Detect which cell encompasses the target text, then output its [x, y] center coordinate. 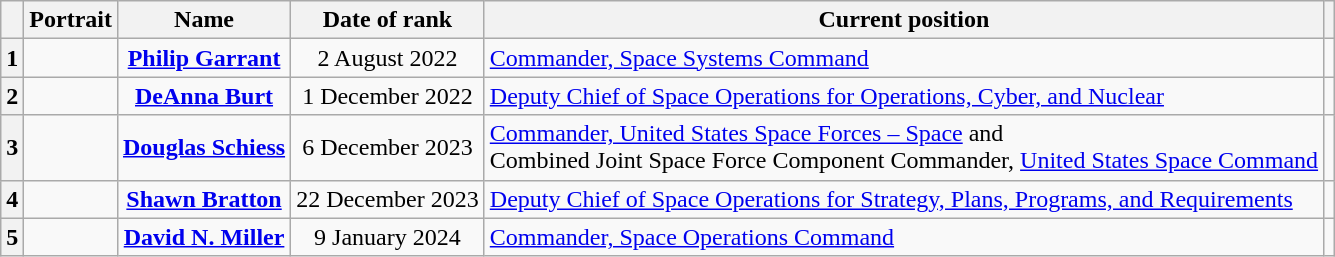
Portrait [71, 20]
2 August 2022 [388, 58]
Name [204, 20]
1 [12, 58]
4 [12, 199]
5 [12, 237]
Deputy Chief of Space Operations for Strategy, Plans, Programs, and Requirements [904, 199]
22 December 2023 [388, 199]
Date of rank [388, 20]
Commander, United States Space Forces – Space andCombined Joint Space Force Component Commander, United States Space Command [904, 148]
Douglas Schiess [204, 148]
3 [12, 148]
DeAnna Burt [204, 96]
6 December 2023 [388, 148]
Commander, Space Operations Command [904, 237]
2 [12, 96]
Philip Garrant [204, 58]
David N. Miller [204, 237]
1 December 2022 [388, 96]
Shawn Bratton [204, 199]
Commander, Space Systems Command [904, 58]
Deputy Chief of Space Operations for Operations, Cyber, and Nuclear [904, 96]
Current position [904, 20]
9 January 2024 [388, 237]
